Return [x, y] of the center of cell containing provided text 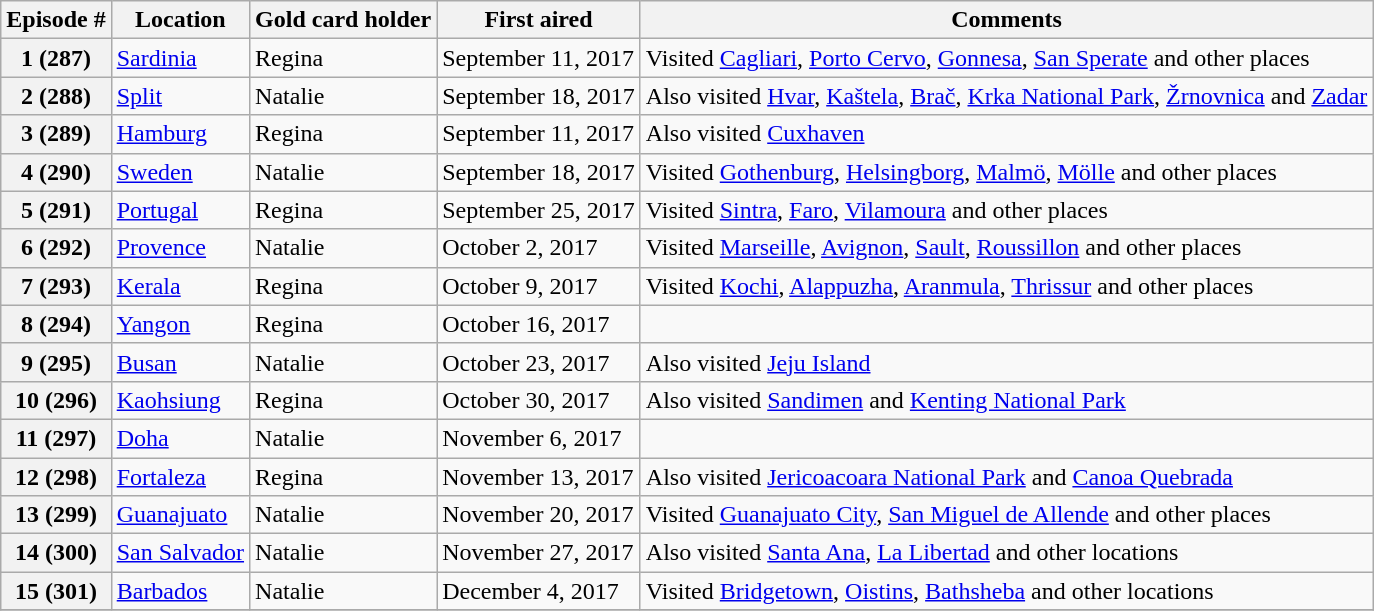
Also visited Jericoacoara National Park and Canoa Quebrada [1006, 477]
15 (301) [56, 591]
Also visited Cuxhaven [1006, 134]
3 (289) [56, 134]
Also visited Jeju Island [1006, 362]
Kerala [180, 286]
Portugal [180, 210]
October 23, 2017 [539, 362]
1 (287) [56, 58]
October 30, 2017 [539, 400]
Also visited Santa Ana, La Libertad and other locations [1006, 553]
6 (292) [56, 248]
4 (290) [56, 172]
December 4, 2017 [539, 591]
Visited Sintra, Faro, Vilamoura and other places [1006, 210]
13 (299) [56, 515]
5 (291) [56, 210]
Busan [180, 362]
Split [180, 96]
11 (297) [56, 438]
10 (296) [56, 400]
Visited Gothenburg, Helsingborg, Malmö, Mölle and other places [1006, 172]
October 2, 2017 [539, 248]
October 9, 2017 [539, 286]
October 16, 2017 [539, 324]
Also visited Hvar, Kaštela, Brač, Krka National Park, Žrnovnica and Zadar [1006, 96]
First aired [539, 20]
Comments [1006, 20]
8 (294) [56, 324]
November 13, 2017 [539, 477]
Visited Cagliari, Porto Cervo, Gonnesa, San Sperate and other places [1006, 58]
Sweden [180, 172]
2 (288) [56, 96]
November 20, 2017 [539, 515]
Yangon [180, 324]
12 (298) [56, 477]
September 25, 2017 [539, 210]
San Salvador [180, 553]
Kaohsiung [180, 400]
Visited Kochi, Alappuzha, Aranmula, Thrissur and other places [1006, 286]
Provence [180, 248]
Gold card holder [344, 20]
Barbados [180, 591]
7 (293) [56, 286]
9 (295) [56, 362]
Visited Guanajuato City, San Miguel de Allende and other places [1006, 515]
November 27, 2017 [539, 553]
Doha [180, 438]
14 (300) [56, 553]
Hamburg [180, 134]
Also visited Sandimen and Kenting National Park [1006, 400]
November 6, 2017 [539, 438]
Visited Bridgetown, Oistins, Bathsheba and other locations [1006, 591]
Guanajuato [180, 515]
Visited Marseille, Avignon, Sault, Roussillon and other places [1006, 248]
Location [180, 20]
Episode # [56, 20]
Sardinia [180, 58]
Fortaleza [180, 477]
